Capture the cell that displays the provided text and extract its (x, y) central coordinate. 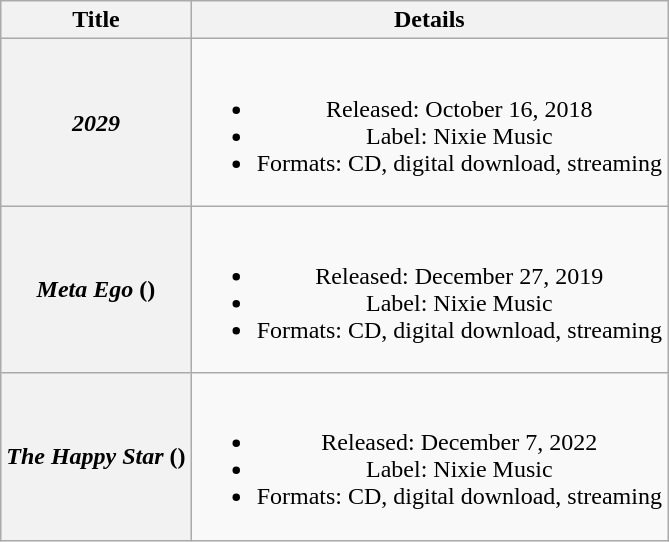
2029 (96, 122)
Meta Ego () (96, 290)
Released: December 27, 2019Label: Nixie MusicFormats: CD, digital download, streaming (429, 290)
Released: October 16, 2018Label: Nixie MusicFormats: CD, digital download, streaming (429, 122)
Title (96, 20)
Details (429, 20)
Released: December 7, 2022Label: Nixie MusicFormats: CD, digital download, streaming (429, 456)
The Happy Star () (96, 456)
